For the text-containing cell, return its midpoint in (x, y) coordinate format. 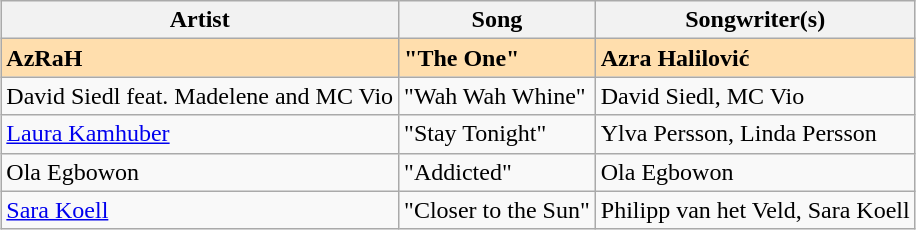
"Closer to the Sun" (498, 210)
Laura Kamhuber (200, 134)
Songwriter(s) (755, 20)
"Wah Wah Whine" (498, 96)
Azra Halilović (755, 58)
David Siedl, MC Vio (755, 96)
Song (498, 20)
"Stay Tonight" (498, 134)
AzRaH (200, 58)
Artist (200, 20)
Ylva Persson, Linda Persson (755, 134)
David Siedl feat. Madelene and MC Vio (200, 96)
Philipp van het Veld, Sara Koell (755, 210)
Sara Koell (200, 210)
"Addicted" (498, 172)
"The One" (498, 58)
